Return [X, Y] of the center of cell containing provided text 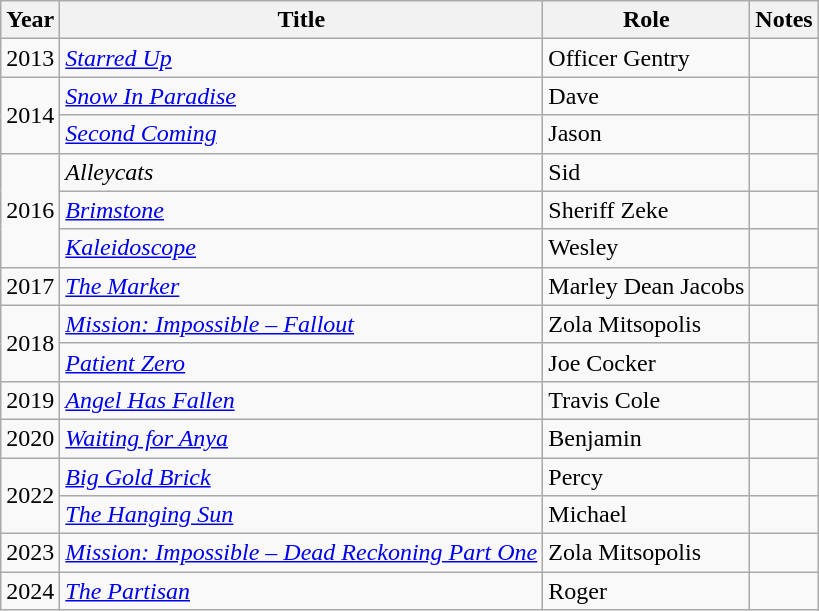
Angel Has Fallen [302, 400]
Year [30, 20]
Mission: Impossible – Dead Reckoning Part One [302, 553]
The Marker [302, 286]
Percy [646, 477]
2019 [30, 400]
Officer Gentry [646, 58]
Michael [646, 515]
Dave [646, 96]
Patient Zero [302, 362]
Notes [784, 20]
Joe Cocker [646, 362]
Big Gold Brick [302, 477]
Benjamin [646, 438]
Waiting for Anya [302, 438]
The Partisan [302, 591]
2022 [30, 496]
Title [302, 20]
2024 [30, 591]
Jason [646, 134]
Mission: Impossible – Fallout [302, 324]
Second Coming [302, 134]
Sheriff Zeke [646, 210]
Alleycats [302, 172]
2023 [30, 553]
Wesley [646, 248]
2020 [30, 438]
2018 [30, 343]
2017 [30, 286]
Marley Dean Jacobs [646, 286]
Starred Up [302, 58]
2013 [30, 58]
The Hanging Sun [302, 515]
Kaleidoscope [302, 248]
Brimstone [302, 210]
2016 [30, 210]
Roger [646, 591]
Sid [646, 172]
Role [646, 20]
Snow In Paradise [302, 96]
2014 [30, 115]
Travis Cole [646, 400]
